Identify which cell holds the provided text, then report its (x, y) central coordinate. 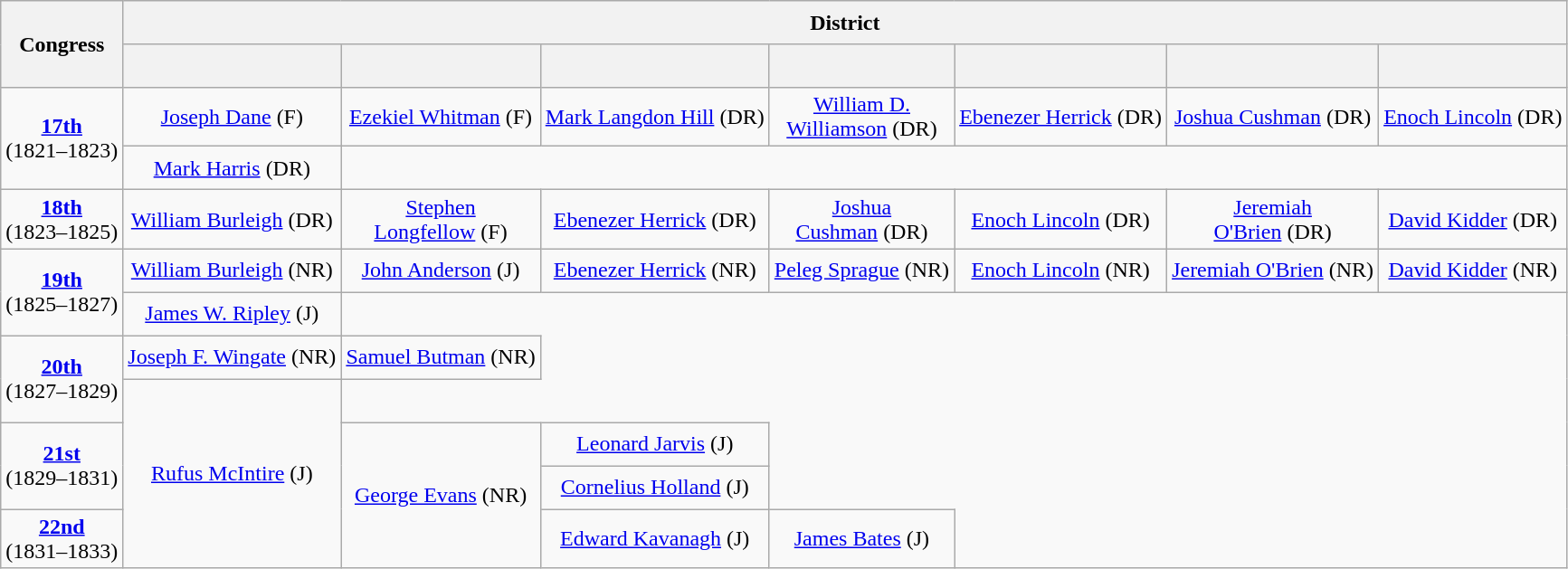
Joseph F. Wingate (NR) (232, 357)
David Kidder (NR) (1473, 270)
20th(1827–1829) (62, 379)
17th(1821–1823) (62, 139)
Rufus McIntire (J) (232, 474)
William Burleigh (NR) (232, 270)
Peleg Sprague (NR) (861, 270)
21st(1829–1831) (62, 466)
James Bates (J) (861, 539)
Leonard Jarvis (J) (655, 444)
Samuel Butman (NR) (441, 357)
JoshuaCushman (DR) (861, 219)
William D.Williamson (DR) (861, 118)
David Kidder (DR) (1473, 219)
Joshua Cushman (DR) (1273, 118)
Ezekiel Whitman (F) (441, 118)
William Burleigh (DR) (232, 219)
Cornelius Holland (J) (655, 488)
StephenLongfellow (F) (441, 219)
District (845, 23)
Ebenezer Herrick (NR) (655, 270)
Joseph Dane (F) (232, 118)
Mark Harris (DR) (232, 168)
Mark Langdon Hill (DR) (655, 118)
George Evans (NR) (441, 496)
Edward Kavanagh (J) (655, 539)
Congress (62, 44)
Jeremiah O'Brien (NR) (1273, 270)
Enoch Lincoln (NR) (1060, 270)
18th(1823–1825) (62, 219)
22nd(1831–1833) (62, 539)
19th(1825–1827) (62, 292)
JeremiahO'Brien (DR) (1273, 219)
John Anderson (J) (441, 270)
James W. Ripley (J) (232, 314)
